Search for the cell housing the specified text and yield its [x, y] center coordinate. 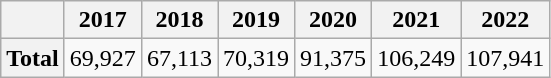
91,375 [334, 58]
70,319 [256, 58]
69,927 [102, 58]
107,941 [506, 58]
2020 [334, 20]
2022 [506, 20]
67,113 [179, 58]
Total [33, 58]
2018 [179, 20]
2021 [416, 20]
2017 [102, 20]
2019 [256, 20]
106,249 [416, 58]
